Capture the cell that displays the provided text and extract its (x, y) central coordinate. 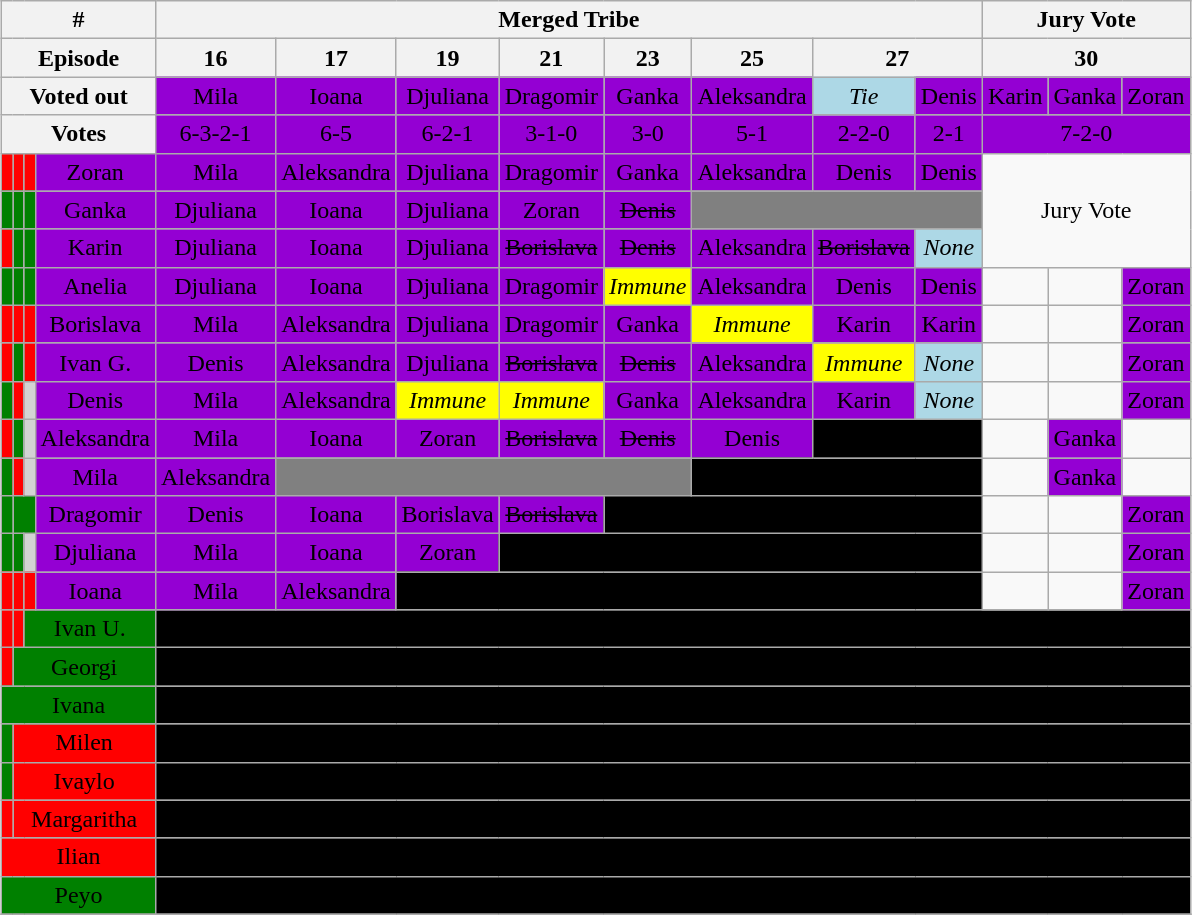
Ivan U. (90, 629)
19 (448, 58)
Ivan G. (95, 362)
2-2-0 (864, 134)
Margaritha (84, 819)
17 (336, 58)
25 (752, 58)
Tie (864, 96)
27 (897, 58)
Peyo (79, 895)
Votes (79, 134)
Merged Tribe (568, 20)
21 (551, 58)
3-0 (648, 134)
Georgi (84, 667)
Voted out (79, 96)
6-5 (336, 134)
# (79, 20)
Anelia (95, 286)
6-2-1 (448, 134)
23 (648, 58)
Ivaylo (84, 781)
3-1-0 (551, 134)
30 (1086, 58)
Ivana (79, 705)
16 (215, 58)
Milen (84, 743)
5-1 (752, 134)
2-1 (948, 134)
6-3-2-1 (215, 134)
Ilian (79, 857)
Episode (79, 58)
7-2-0 (1086, 134)
